Return the [x, y] coordinate for the center point of the cell that contains the specified text.  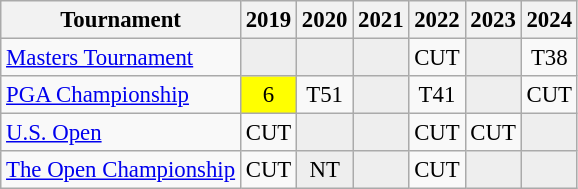
U.S. Open [121, 133]
NT [325, 170]
6 [268, 95]
2023 [493, 20]
Tournament [121, 20]
T51 [325, 95]
T41 [437, 95]
2024 [549, 20]
PGA Championship [121, 95]
Masters Tournament [121, 58]
2019 [268, 20]
The Open Championship [121, 170]
2020 [325, 20]
2021 [381, 20]
T38 [549, 58]
2022 [437, 20]
